Return the (x, y) coordinate for the center point of the cell that contains the specified text.  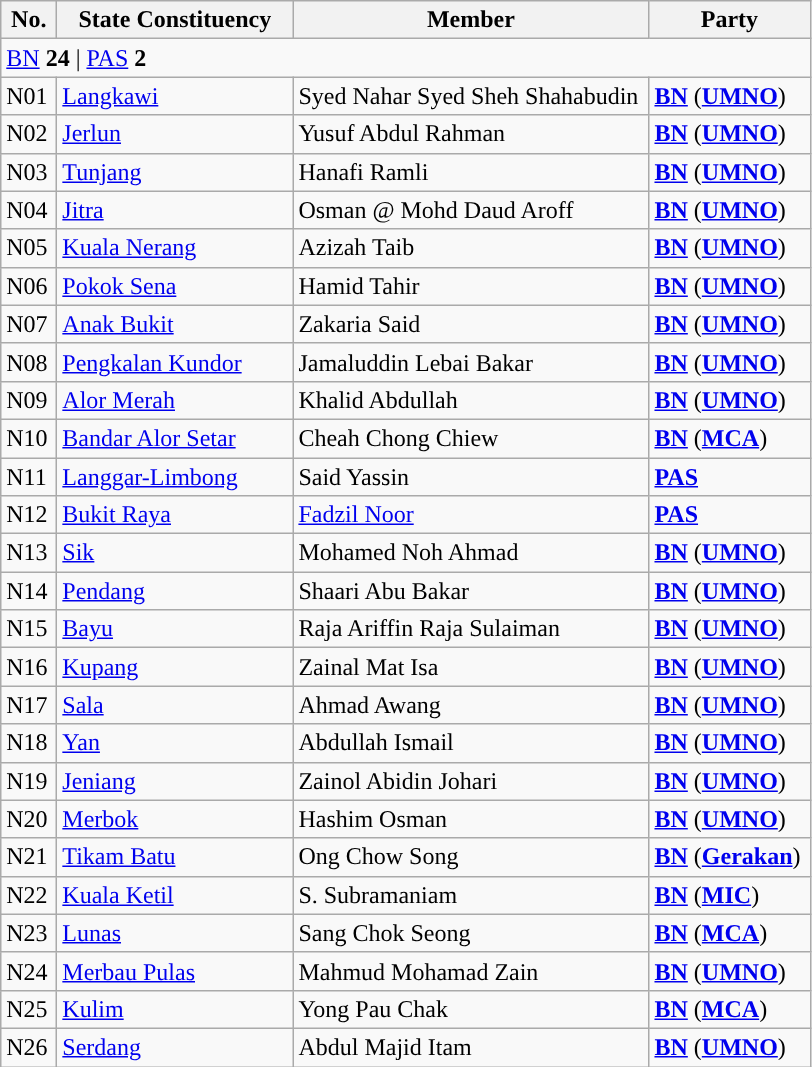
N08 (29, 362)
Jamaluddin Lebai Bakar (471, 362)
Party (730, 20)
Raja Ariffin Raja Sulaiman (471, 629)
Serdang (175, 1047)
N09 (29, 400)
N18 (29, 743)
Hashim Osman (471, 819)
Bandar Alor Setar (175, 438)
Kulim (175, 1009)
S. Subramaniam (471, 895)
N12 (29, 515)
N01 (29, 96)
Khalid Abdullah (471, 400)
Yong Pau Chak (471, 1009)
Zainal Mat Isa (471, 667)
N07 (29, 324)
Ong Chow Song (471, 857)
N25 (29, 1009)
N11 (29, 477)
Fadzil Noor (471, 515)
N22 (29, 895)
Jeniang (175, 781)
Sala (175, 705)
Azizah Taib (471, 248)
Mahmud Mohamad Zain (471, 971)
N03 (29, 172)
Member (471, 20)
N02 (29, 134)
Alor Merah (175, 400)
Lunas (175, 933)
BN 24 | PAS 2 (406, 58)
Zainol Abidin Johari (471, 781)
Kupang (175, 667)
Sik (175, 553)
N14 (29, 591)
Pendang (175, 591)
No. (29, 20)
N13 (29, 553)
Cheah Chong Chiew (471, 438)
Tikam Batu (175, 857)
N26 (29, 1047)
N05 (29, 248)
Langkawi (175, 96)
Bayu (175, 629)
Bukit Raya (175, 515)
Tunjang (175, 172)
Ahmad Awang (471, 705)
N19 (29, 781)
Merbok (175, 819)
N06 (29, 286)
Syed Nahar Syed Sheh Shahabudin (471, 96)
Jerlun (175, 134)
N04 (29, 210)
BN (MIC) (730, 895)
N20 (29, 819)
Pokok Sena (175, 286)
Jitra (175, 210)
Pengkalan Kundor (175, 362)
Said Yassin (471, 477)
N10 (29, 438)
Zakaria Said (471, 324)
Mohamed Noh Ahmad (471, 553)
Hamid Tahir (471, 286)
Abdullah Ismail (471, 743)
Hanafi Ramli (471, 172)
BN (Gerakan) (730, 857)
Osman @ Mohd Daud Aroff (471, 210)
Yan (175, 743)
N23 (29, 933)
N16 (29, 667)
Yusuf Abdul Rahman (471, 134)
Kuala Ketil (175, 895)
N15 (29, 629)
Sang Chok Seong (471, 933)
Langgar-Limbong (175, 477)
Abdul Majid Itam (471, 1047)
Kuala Nerang (175, 248)
N17 (29, 705)
N21 (29, 857)
State Constituency (175, 20)
Shaari Abu Bakar (471, 591)
Anak Bukit (175, 324)
N24 (29, 971)
Merbau Pulas (175, 971)
